Find where the given text appears and provide that cell's center as (X, Y) coordinate. 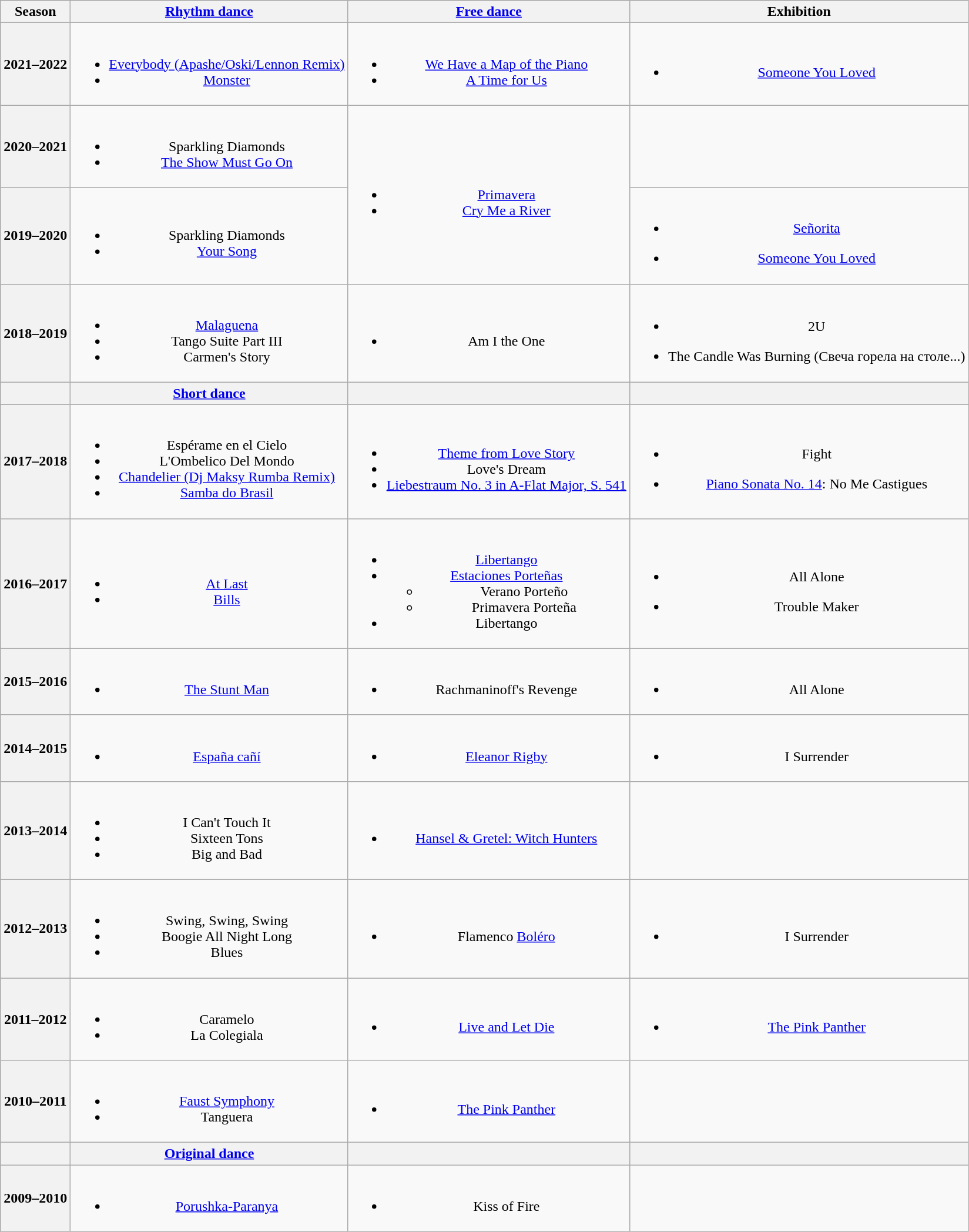
2010–2011 (35, 1102)
Live and Let Die (489, 1019)
2021–2022 (35, 64)
The Stunt Man (209, 682)
2012–2013 (35, 929)
Malaguena Tango Suite Part III Carmen's Story (209, 333)
Exhibition (799, 12)
Fight Piano Sonata No. 14: No Me Castigues (799, 461)
Porushka-Paranya (209, 1198)
Rachmaninoff's Revenge (489, 682)
2020–2021 (35, 146)
I Can't Touch It Sixteen Tons Big and Bad (209, 830)
Rhythm dance (209, 12)
2018–2019 (35, 333)
Someone You Loved (799, 64)
2016–2017 (35, 583)
2014–2015 (35, 748)
Sparkling Diamonds The Show Must Go On (209, 146)
Short dance (209, 393)
Sparkling Diamonds Your Song (209, 236)
Kiss of Fire (489, 1198)
Free dance (489, 12)
CarameloLa Colegiala (209, 1019)
All Alone Trouble Maker (799, 583)
2013–2014 (35, 830)
Theme from Love StoryLove's Dream Liebestraum No. 3 in A-Flat Major, S. 541 (489, 461)
All Alone (799, 682)
Señorita Someone You Loved (799, 236)
Am I the One (489, 333)
2011–2012 (35, 1019)
Flamenco Boléro (489, 929)
Everybody (Apashe/Oski/Lennon Remix) Monster (209, 64)
Espérame en el Cielo L'Ombelico Del Mondo Chandelier (Dj Maksy Rumba Remix) Samba do Brasil (209, 461)
2017–2018 (35, 461)
Libertango Estaciones Porteñas Verano PorteñoPrimavera PorteñaLibertango (489, 583)
2U The Candle Was Burning (Свеча горела на столе...) (799, 333)
Swing, Swing, SwingBoogie All Night LongBlues (209, 929)
Season (35, 12)
España cañí (209, 748)
Primavera Cry Me a River (489, 195)
We Have a Map of the Piano A Time for Us (489, 64)
2009–2010 (35, 1198)
At Last Bills (209, 583)
Eleanor Rigby (489, 748)
2015–2016 (35, 682)
2019–2020 (35, 236)
Hansel & Gretel: Witch Hunters (489, 830)
Original dance (209, 1154)
Faust Symphony Tanguera (209, 1102)
